Locate the cell with the specified text and output its (X, Y) center coordinate. 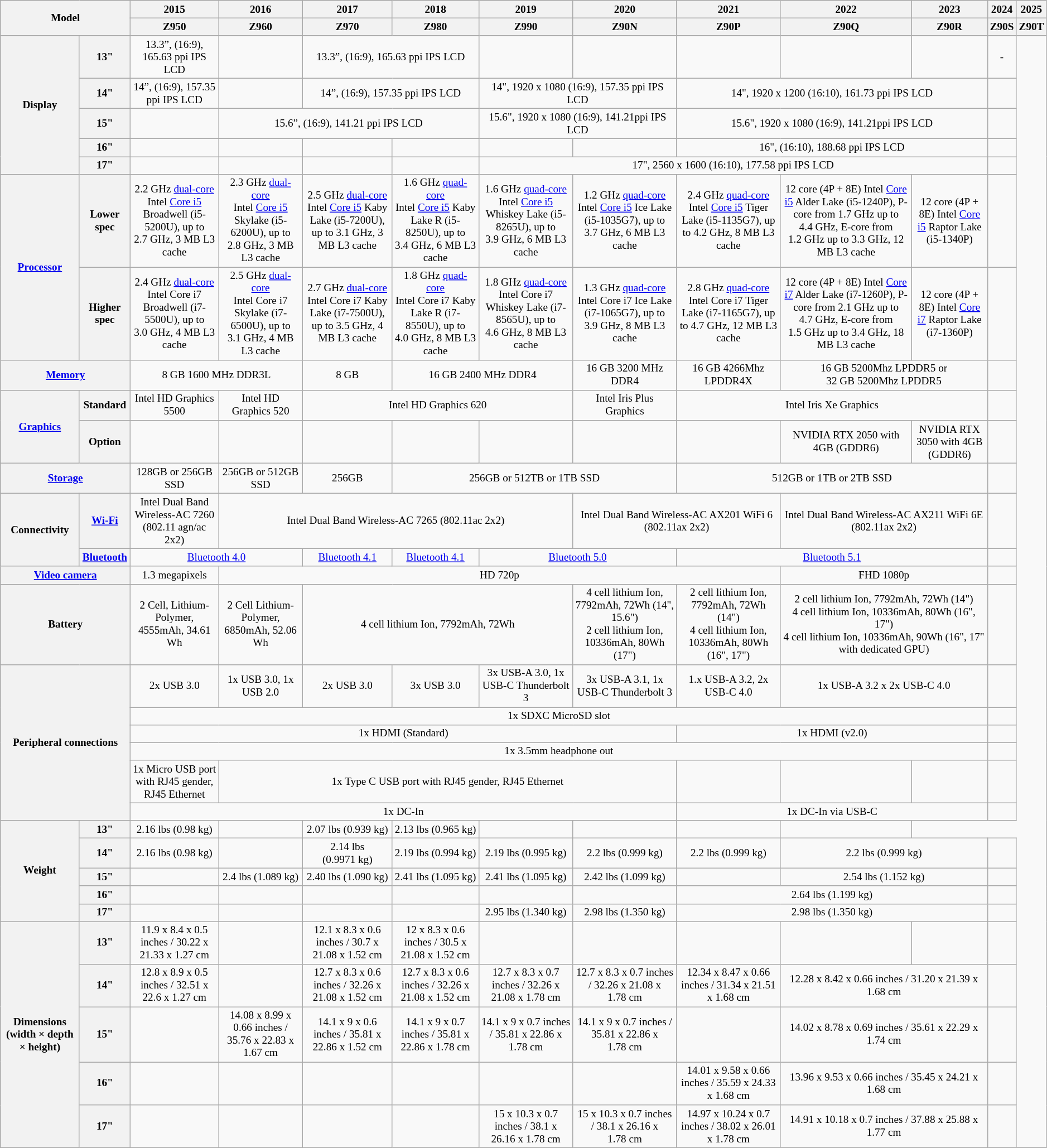
Bluetooth 5.1 (832, 558)
Intel HD Graphics 5500 (175, 405)
Standard (105, 405)
2.54 lbs (1.152 kg) (884, 877)
512GB or 1TB or 2TB SSD (832, 478)
2.2 GHz dual-coreIntel Core i5 Broadwell (i5-5200U), up to 2.7 GHz, 3 MB L3 cache (175, 221)
4 cell lithium Ion, 7792mAh, 72Wh (437, 624)
16 GB 4266Mhz LPDDR4X (728, 375)
Bluetooth 4.0 (216, 558)
2 Cell Lithium-Polymer, 6850mAh, 52.06 Wh (261, 624)
2.8 GHz quad-core Intel Core i7 Tiger Lake (i7-1165G7), up to 4.7 GHz, 12 MB L3 cache (728, 313)
12 core (4P + 8E) Intel Core i7 Alder Lake (i7-1260P), P-core from 2.1 GHz up to 4.7 GHz, E-core from 1.5 GHz up to 3.4 GHz, 18 MB L3 cache (846, 313)
12.34 x 8.47 x 0.66 inches / 31.34 x 21.51 x 1.68 cm (728, 985)
15.6”, (16:9), 141.21 ppi IPS LCD (349, 124)
Intel Dual Band Wireless-AC AX211 WiFi 6E (802.11ax 2x2) (884, 521)
Z980 (435, 27)
Weight (40, 871)
Z970 (347, 27)
Bluetooth 5.0 (578, 558)
1x USB 3.0, 1x USB 2.0 (261, 686)
Bluetooth (105, 558)
Processor (40, 267)
256GB or 512GB SSD (261, 478)
Intel Dual Band Wireless-AC 7265 (802.11ac 2x2) (396, 521)
2018 (435, 9)
2021 (728, 9)
Higher spec (105, 313)
14.1 x 9 x 0.6 inches / 35.81 x 22.86 x 1.52 cm (347, 1034)
Z90P (728, 27)
14.08 x 8.99 x 0.66 inches / 35.76 x 22.83 x 1.67 cm (261, 1034)
14.91 x 10.18 x 0.7 inches / 37.88 x 25.88 x 1.77 cm (884, 1127)
- (1002, 57)
2019 (525, 9)
Z990 (525, 27)
2015 (175, 9)
14", 1920 x 1080 (16:9), 157.35 ppi IPS LCD (578, 93)
Video camera (66, 575)
2.64 lbs (1.199 kg) (832, 895)
Display (40, 105)
1.8 GHz quad-coreIntel Core i7 Kaby Lake R (i7-8550U), up to 4.0 GHz, 8 MB L3 cache (435, 313)
2.4 GHz dual-coreIntel Core i7 Broadwell (i7-5500U), up to 3.0 GHz, 4 MB L3 cache (175, 313)
16 GB 3200 MHz DDR4 (625, 375)
FHD 1080p (884, 575)
Model (66, 18)
Intel HD Graphics 520 (261, 405)
2 cell lithium Ion, 7792mAh, 72Wh (14")4 cell lithium Ion, 10336mAh, 80Wh (16", 17") (728, 624)
1.2 GHz quad-coreIntel Core i5 Ice Lake (i5-1035G7), up to 3.7 GHz, 6 MB L3 cache (625, 221)
Z950 (175, 27)
Intel Dual Band Wireless-AC 7260 (802.11 agn/ac 2x2) (175, 521)
256GB (347, 478)
2.42 lbs (1.099 kg) (625, 877)
HD 720p (500, 575)
2.3 GHz dual-coreIntel Core i5 Skylake (i5-6200U), up to 2.8 GHz, 3 MB L3 cache (261, 221)
17", 2560 x 1600 (16:10), 177.58 ppi IPS LCD (733, 165)
1.6 GHz quad-coreIntel Core i5 Kaby Lake R (i5-8250U), up to 3.4 GHz, 6 MB L3 cache (435, 221)
NVIDIA RTX 3050 with 4GB (GDDR6) (949, 442)
1x HDMI (v2.0) (832, 734)
2.5 GHz dual-coreIntel Core i7 Skylake (i7-6500U), up to 3.1 GHz, 4 MB L3 cache (261, 313)
2.19 lbs (0.995 kg) (525, 853)
14", 1920 x 1200 (16:10), 161.73 ppi IPS LCD (832, 93)
16 GB 2400 MHz DDR4 (483, 375)
Lower spec (105, 221)
1.3 megapixels (175, 575)
Intel Iris Xe Graphics (832, 405)
2016 (261, 9)
8 GB 1600 MHz DDR3L (216, 375)
Option (105, 442)
12 core (4P + 8E) Intel Core i5 Raptor Lake (i5-1340P) (949, 221)
Battery (66, 624)
Dimensions (width × depth × height) (40, 1034)
1x Type C USB port with RJ45 gender, RJ45 Ethernet (447, 781)
1x SDXC MicroSD slot (559, 716)
2.4 GHz quad-coreIntel Core i5 Tiger Lake (i5-1135G7), up to 4.2 GHz, 8 MB L3 cache (728, 221)
13.96 x 9.53 x 0.66 inches / 35.45 x 24.21 x 1.68 cm (884, 1083)
Intel Dual Band Wireless-AC AX201 WiFi 6 (802.11ax 2x2) (677, 521)
12.1 x 8.3 x 0.6 inches / 30.7 x 21.08 x 1.52 cm (347, 943)
1x USB-A 3.2 x 2x USB-C 4.0 (884, 686)
Storage (66, 478)
2017 (347, 9)
2.40 lbs (1.090 kg) (347, 877)
2.07 lbs (0.939 kg) (347, 829)
12 core (4P + 8E) Intel Core i7 Raptor Lake (i7-1360P) (949, 313)
2.7 GHz dual-coreIntel Core i7 Kaby Lake (i7-7500U), up to 3.5 GHz, 4 MB L3 cache (347, 313)
1.x USB-A 3.2, 2x USB-C 4.0 (728, 686)
12.8 x 8.9 x 0.5 inches / 32.51 x 22.6 x 1.27 cm (175, 985)
Wi-Fi (105, 521)
2022 (846, 9)
2.4 lbs (1.089 kg) (261, 877)
256GB or 512TB or 1TB SSD (534, 478)
1x Micro USB port with RJ45 gender, RJ45 Ethernet (175, 781)
Z960 (261, 27)
4 cell lithium Ion, 7792mAh, 72Wh (14", 15.6")2 cell lithium Ion, 10336mAh, 80Wh (17") (625, 624)
Z90Q (846, 27)
1x 3.5mm headphone out (559, 751)
1x DC-In (404, 812)
Intel HD Graphics 620 (437, 405)
12 core (4P + 8E) Intel Core i5 Alder Lake (i5-1240P), P-core from 1.7 GHz up to 4.4 GHz, E-core from 1.2 GHz up to 3.3 GHz, 12 MB L3 cache (846, 221)
Z90N (625, 27)
2024 (1002, 9)
Z90R (949, 27)
3x USB 3.0 (435, 686)
14.97 x 10.24 x 0.7 inches / 38.02 x 26.01 x 1.78 cm (728, 1127)
16 GB 5200Mhz LPDDR5 or32 GB 5200Mhz LPDDR5 (884, 375)
1.6 GHz quad-coreIntel Core i5 Whiskey Lake (i5-8265U), up to 3.9 GHz, 6 MB L3 cache (525, 221)
Graphics (40, 426)
3x USB-A 3.0, 1x USB-C Thunderbolt 3 (525, 686)
11.9 x 8.4 x 0.5 inches / 30.22 x 21.33 x 1.27 cm (175, 943)
Z90T (1031, 27)
Memory (66, 375)
1.8 GHz quad-coreIntel Core i7 Whiskey Lake (i7-8565U), up to 4.6 GHz, 8 MB L3 cache (525, 313)
2.19 lbs (0.994 kg) (435, 853)
12 x 8.3 x 0.6 inches / 30.5 x 21.08 x 1.52 cm (435, 943)
1x DC-In via USB-C (832, 812)
2025 (1031, 9)
2023 (949, 9)
14.02 x 8.78 x 0.69 inches / 35.61 x 22.29 x 1.74 cm (884, 1034)
2.14 lbs (0.9971 kg) (347, 853)
Intel Iris Plus Graphics (625, 405)
2 cell lithium Ion, 7792mAh, 72Wh (14")4 cell lithium Ion, 10336mAh, 80Wh (16", 17")4 cell lithium Ion, 10336mAh, 90Wh (16", 17" with dedicated GPU) (884, 624)
1.3 GHz quad-core Intel Core i7 Ice Lake (i7-1065G7), up to 3.9 GHz, 8 MB L3 cache (625, 313)
Z90S (1002, 27)
2.5 GHz dual-coreIntel Core i5 Kaby Lake (i5-7200U), up to 3.1 GHz, 3 MB L3 cache (347, 221)
12.28 x 8.42 x 0.66 inches / 31.20 x 21.39 x 1.68 cm (884, 985)
2.95 lbs (1.340 kg) (525, 913)
2 Cell, Lithium-Polymer, 4555mAh, 34.61 Wh (175, 624)
1x HDMI (Standard) (404, 734)
128GB or 256GB SSD (175, 478)
16", (16:10), 188.68 ppi IPS LCD (832, 148)
NVIDIA RTX 2050 with 4GB (GDDR6) (846, 442)
Connectivity (40, 530)
8 GB (347, 375)
2.13 lbs (0.965 kg) (435, 829)
Peripheral connections (66, 742)
2020 (625, 9)
14.01 x 9.58 x 0.66 inches / 35.59 x 24.33 x 1.68 cm (728, 1083)
3x USB-A 3.1, 1x USB-C Thunderbolt 3 (625, 686)
